Provide the (X, Y) coordinate of the cell's center where the given text is located.  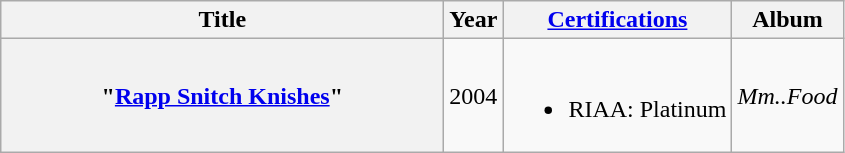
Title (222, 20)
Album (788, 20)
Year (474, 20)
"Rapp Snitch Knishes" (222, 96)
Mm..Food (788, 96)
RIAA: Platinum (618, 96)
2004 (474, 96)
Certifications (618, 20)
